Output the [X, Y] coordinate of the center of the cell containing the given text.  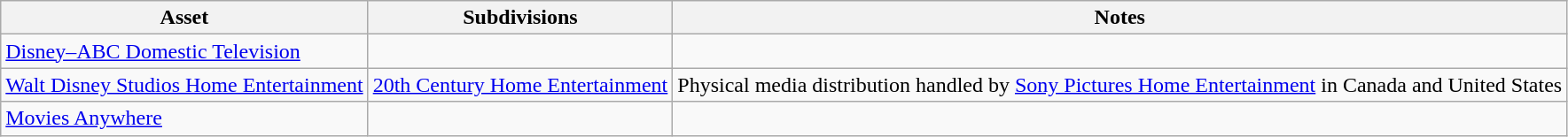
Walt Disney Studios Home Entertainment [184, 85]
Movies Anywhere [184, 118]
Notes [1120, 18]
Physical media distribution handled by Sony Pictures Home Entertainment in Canada and United States [1120, 85]
Subdivisions [520, 18]
20th Century Home Entertainment [520, 85]
Disney–ABC Domestic Television [184, 51]
Asset [184, 18]
